From the cell containing the given text, extract its center point as [x, y] coordinate. 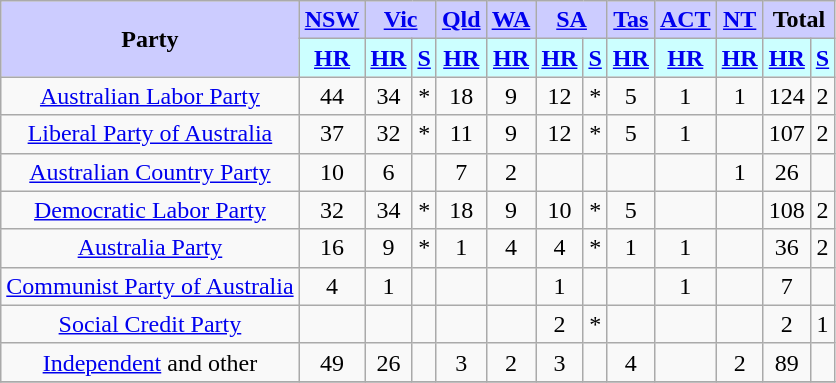
36 [786, 248]
Vic [400, 20]
37 [332, 134]
11 [461, 134]
89 [786, 362]
Communist Party of Australia [150, 286]
6 [388, 172]
Tas [630, 20]
44 [332, 96]
108 [786, 210]
Australian Country Party [150, 172]
SA [572, 20]
107 [786, 134]
124 [786, 96]
Social Credit Party [150, 324]
49 [332, 362]
WA [511, 20]
NT [740, 20]
16 [332, 248]
Australia Party [150, 248]
Democratic Labor Party [150, 210]
Independent and other [150, 362]
NSW [332, 20]
Party [150, 39]
Total [798, 20]
Australian Labor Party [150, 96]
Liberal Party of Australia [150, 134]
ACT [685, 20]
Qld [461, 20]
